Return the [X, Y] coordinate for the center point of the cell that contains the specified text.  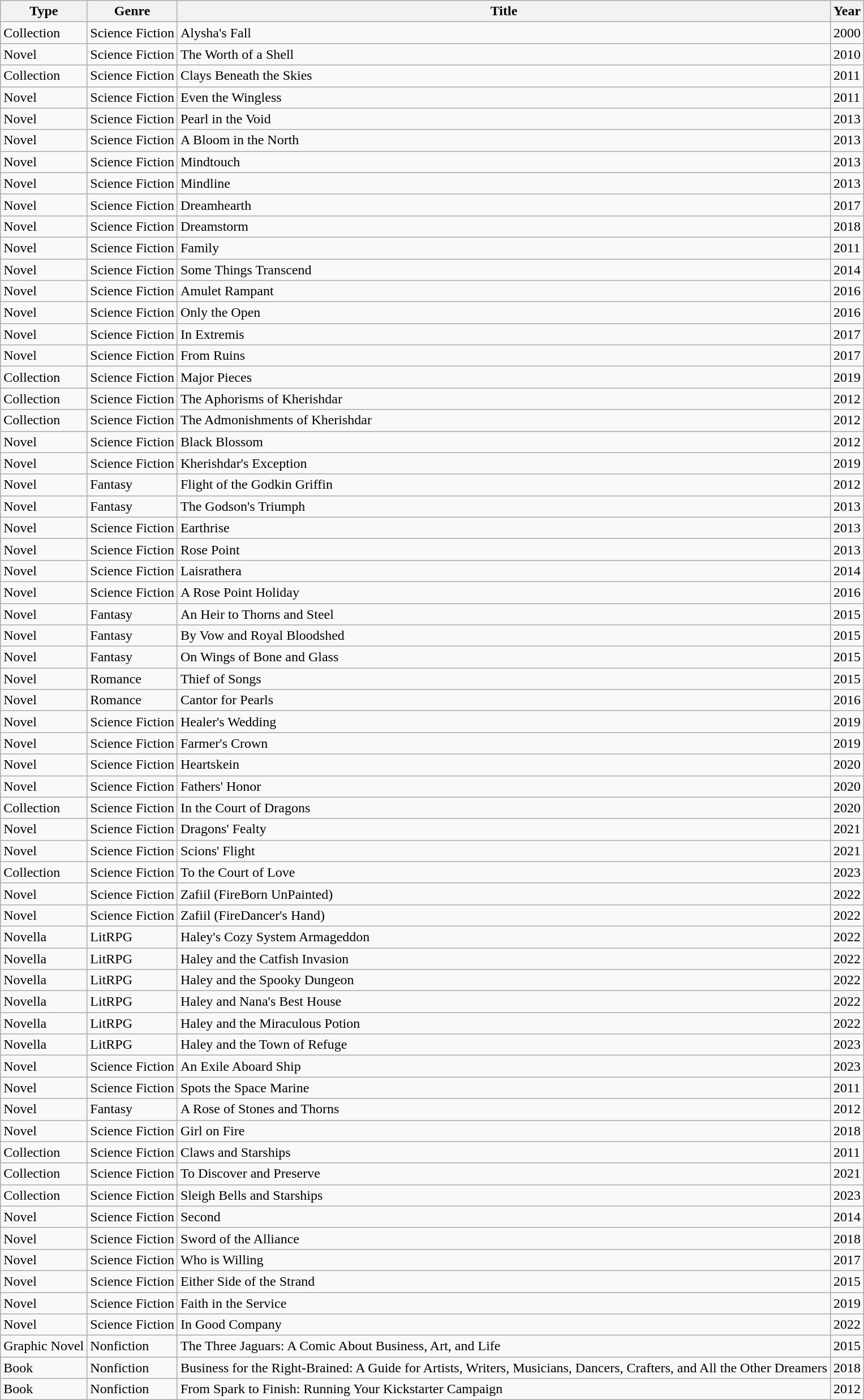
Only the Open [504, 313]
Heartskein [504, 765]
In the Court of Dragons [504, 808]
Type [44, 11]
From Spark to Finish: Running Your Kickstarter Campaign [504, 1389]
Genre [132, 11]
Who is Willing [504, 1260]
A Rose of Stones and Thorns [504, 1109]
A Rose Point Holiday [504, 592]
Farmer's Crown [504, 743]
Year [848, 11]
2000 [848, 33]
Sleigh Bells and Starships [504, 1195]
The Worth of a Shell [504, 54]
Cantor for Pearls [504, 700]
Second [504, 1217]
Rose Point [504, 549]
Zafiil (FireBorn UnPainted) [504, 894]
Amulet Rampant [504, 291]
Earthrise [504, 528]
Girl on Fire [504, 1131]
Haley's Cozy System Armageddon [504, 937]
Title [504, 11]
Haley and the Spooky Dungeon [504, 980]
Mindline [504, 183]
A Bloom in the North [504, 140]
Haley and Nana's Best House [504, 1002]
2010 [848, 54]
Pearl in the Void [504, 119]
Flight of the Godkin Griffin [504, 485]
The Admonishments of Kherishdar [504, 420]
Scions' Flight [504, 851]
Laisrathera [504, 571]
By Vow and Royal Bloodshed [504, 636]
To the Court of Love [504, 872]
Mindtouch [504, 162]
Even the Wingless [504, 97]
Clays Beneath the Skies [504, 76]
Haley and the Catfish Invasion [504, 959]
Dreamhearth [504, 205]
Sword of the Alliance [504, 1238]
To Discover and Preserve [504, 1174]
Some Things Transcend [504, 270]
Haley and the Town of Refuge [504, 1045]
Claws and Starships [504, 1152]
Business for the Right-Brained: A Guide for Artists, Writers, Musicians, Dancers, Crafters, and All the Other Dreamers [504, 1368]
Family [504, 248]
Either Side of the Strand [504, 1281]
Major Pieces [504, 377]
Thief of Songs [504, 679]
Zafiil (FireDancer's Hand) [504, 915]
The Three Jaguars: A Comic About Business, Art, and Life [504, 1346]
An Exile Aboard Ship [504, 1066]
On Wings of Bone and Glass [504, 657]
Healer's Wedding [504, 722]
Fathers' Honor [504, 786]
Haley and the Miraculous Potion [504, 1023]
Dragons' Fealty [504, 829]
Alysha's Fall [504, 33]
The Godson's Triumph [504, 506]
In Extremis [504, 334]
In Good Company [504, 1325]
Dreamstorm [504, 226]
Graphic Novel [44, 1346]
An Heir to Thorns and Steel [504, 614]
Faith in the Service [504, 1303]
Kherishdar's Exception [504, 463]
The Aphorisms of Kherishdar [504, 399]
Spots the Space Marine [504, 1088]
From Ruins [504, 356]
Black Blossom [504, 442]
